For the text-containing cell, return its midpoint in [x, y] coordinate format. 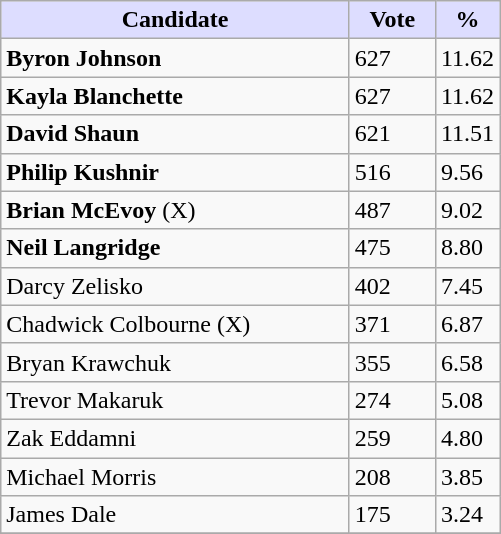
3.85 [467, 477]
259 [392, 438]
Kayla Blanchette [176, 96]
402 [392, 286]
% [467, 20]
516 [392, 172]
Byron Johnson [176, 58]
8.80 [467, 248]
487 [392, 210]
4.80 [467, 438]
11.51 [467, 134]
Candidate [176, 20]
9.56 [467, 172]
175 [392, 515]
9.02 [467, 210]
Vote [392, 20]
5.08 [467, 400]
621 [392, 134]
274 [392, 400]
6.87 [467, 324]
Brian McEvoy (X) [176, 210]
Bryan Krawchuk [176, 362]
Zak Eddamni [176, 438]
208 [392, 477]
6.58 [467, 362]
3.24 [467, 515]
James Dale [176, 515]
355 [392, 362]
7.45 [467, 286]
371 [392, 324]
Trevor Makaruk [176, 400]
David Shaun [176, 134]
Michael Morris [176, 477]
475 [392, 248]
Darcy Zelisko [176, 286]
Philip Kushnir [176, 172]
Neil Langridge [176, 248]
Chadwick Colbourne (X) [176, 324]
